For the text-containing cell, return its midpoint in (X, Y) coordinate format. 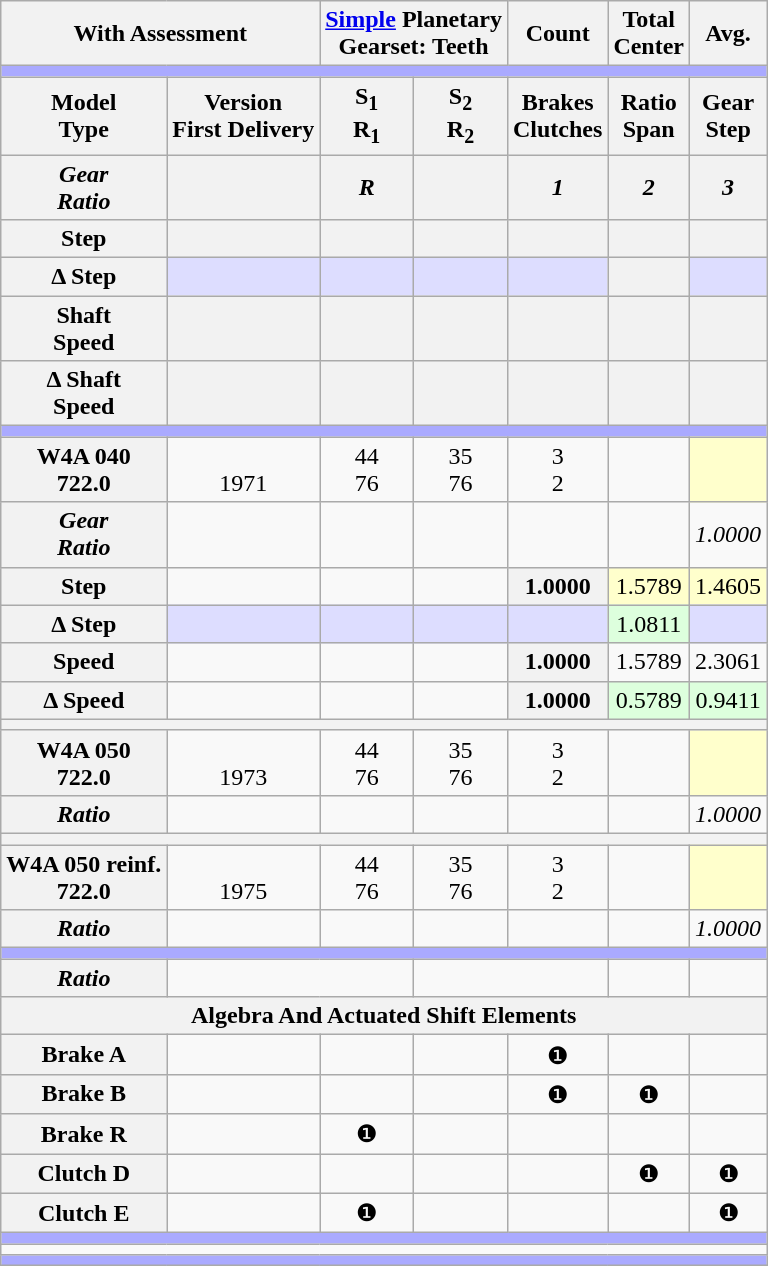
1.4605 (728, 586)
3 (728, 186)
Count (557, 34)
0.5789 (649, 700)
TotalCenter (649, 34)
1973 (244, 762)
GearStep (728, 116)
1.0811 (649, 624)
W4A 050 reinf.722.0 (84, 876)
1 (557, 186)
0.9411 (728, 700)
ShaftSpeed (84, 328)
S2R2 (461, 116)
Δ Speed (84, 700)
1975 (244, 876)
BrakesClutches (557, 116)
2 (649, 186)
Avg. (728, 34)
1971 (244, 470)
With Assessment (160, 34)
R (367, 186)
RatioSpan (649, 116)
VersionFirst Delivery (244, 116)
W4A 050722.0 (84, 762)
W4A 040722.0 (84, 470)
Brake B (84, 1094)
Δ ShaftSpeed (84, 394)
2.3061 (728, 662)
Brake A (84, 1055)
Speed (84, 662)
Clutch D (84, 1174)
ModelType (84, 116)
S1R1 (367, 116)
Algebra And Actuated Shift Elements (384, 1016)
Brake R (84, 1134)
Simple PlanetaryGearset: Teeth (414, 34)
Clutch E (84, 1213)
